From the cell containing the given text, extract its center point as [X, Y] coordinate. 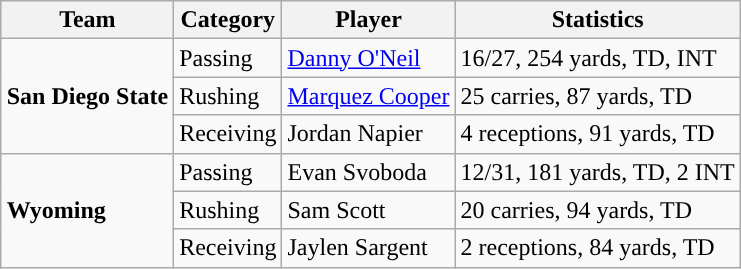
San Diego State [87, 96]
Team [87, 20]
Danny O'Neil [368, 58]
Wyoming [87, 210]
Sam Scott [368, 210]
Statistics [598, 20]
12/31, 181 yards, TD, 2 INT [598, 172]
Evan Svoboda [368, 172]
Jaylen Sargent [368, 248]
Marquez Cooper [368, 96]
4 receptions, 91 yards, TD [598, 134]
Category [228, 20]
2 receptions, 84 yards, TD [598, 248]
25 carries, 87 yards, TD [598, 96]
Player [368, 20]
16/27, 254 yards, TD, INT [598, 58]
Jordan Napier [368, 134]
20 carries, 94 yards, TD [598, 210]
